Pinpoint the cell where the given text exists, returning its [x, y] midpoint coordinate. 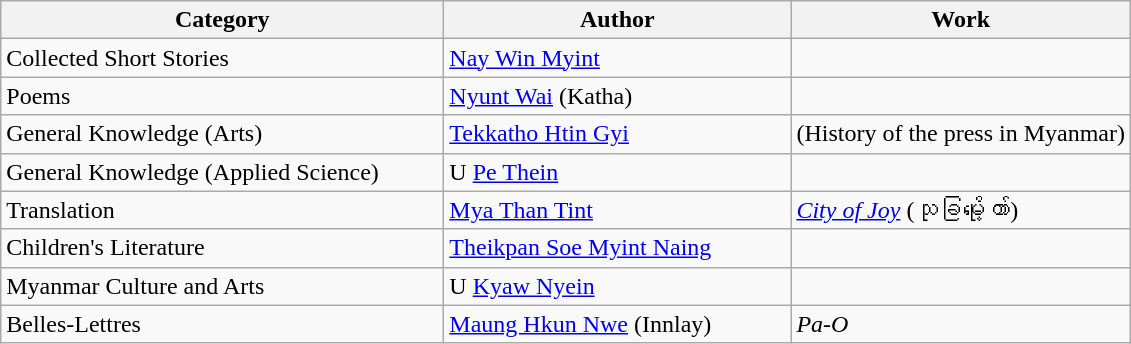
Maung Hkun Nwe (Innlay) [618, 324]
U Pe Thein [618, 172]
Nay Win Myint [618, 58]
Collected Short Stories [222, 58]
City of Joy (သုခမြို့တော်) [961, 210]
Translation [222, 210]
Tekkatho Htin Gyi [618, 134]
Children's Literature [222, 248]
Work [961, 20]
General Knowledge (Applied Science) [222, 172]
Author [618, 20]
Nyunt Wai (Katha) [618, 96]
Belles-Lettres [222, 324]
Theikpan Soe Myint Naing [618, 248]
(History of the press in Myanmar) [961, 134]
Category [222, 20]
Mya Than Tint [618, 210]
Myanmar Culture and Arts [222, 286]
U Kyaw Nyein [618, 286]
Poems [222, 96]
General Knowledge (Arts) [222, 134]
Pa-O [961, 324]
